Determine the [X, Y] coordinate at the center of the cell enclosing the given text.  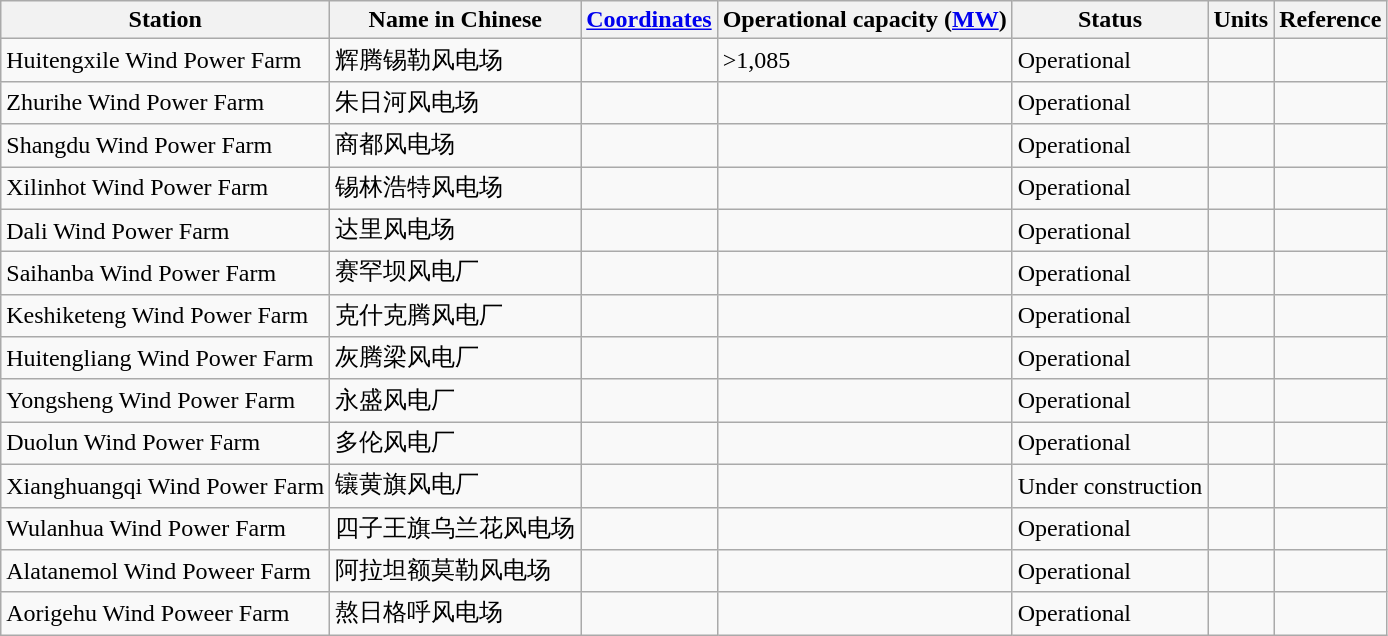
Zhurihe Wind Power Farm [166, 102]
Status [1110, 20]
灰腾梁风电厂 [456, 358]
Dali Wind Power Farm [166, 230]
赛罕坝风电厂 [456, 274]
Keshiketeng Wind Power Farm [166, 316]
Xilinhot Wind Power Farm [166, 188]
Reference [1330, 20]
多伦风电厂 [456, 444]
Wulanhua Wind Power Farm [166, 528]
Xianghuangqi Wind Power Farm [166, 486]
镶黄旗风电厂 [456, 486]
Yongsheng Wind Power Farm [166, 400]
Station [166, 20]
达里风电场 [456, 230]
商都风电场 [456, 146]
阿拉坦额莫勒风电场 [456, 572]
永盛风电厂 [456, 400]
Aorigehu Wind Poweer Farm [166, 614]
Units [1241, 20]
锡林浩特风电场 [456, 188]
Shangdu Wind Power Farm [166, 146]
Under construction [1110, 486]
Duolun Wind Power Farm [166, 444]
Huitengxile Wind Power Farm [166, 60]
Coordinates [649, 20]
辉腾锡勒风电场 [456, 60]
Alatanemol Wind Poweer Farm [166, 572]
熬日格呼风电场 [456, 614]
四子王旗乌兰花风电场 [456, 528]
Saihanba Wind Power Farm [166, 274]
朱日河风电场 [456, 102]
克什克腾风电厂 [456, 316]
>1,085 [864, 60]
Operational capacity (MW) [864, 20]
Huitengliang Wind Power Farm [166, 358]
Name in Chinese [456, 20]
